Scan for the cell matching the given text and deliver its [x, y] coordinate at center. 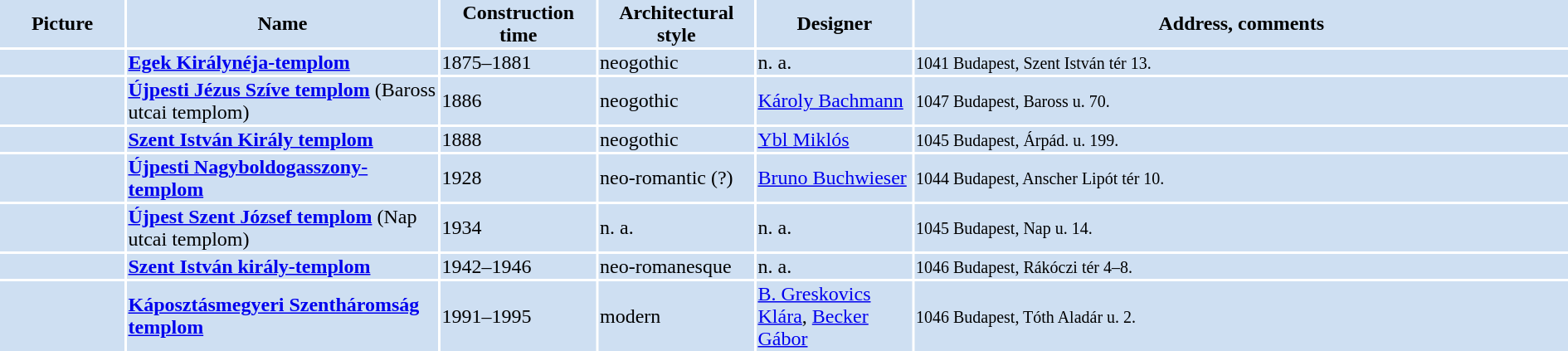
neo-romantic (?) [677, 178]
Szent István Király templom [282, 139]
Designer [835, 23]
1047 Budapest, Baross u. 70. [1241, 101]
B. Greskovics Klára, Becker Gábor [835, 316]
1046 Budapest, Rákóczi tér 4–8. [1241, 266]
neo-romanesque [677, 266]
1942–1946 [519, 266]
1991–1995 [519, 316]
Káposztásmegyeri Szentháromság templom [282, 316]
Bruno Buchwieser [835, 178]
1928 [519, 178]
Address, comments [1241, 23]
Szent István király-templom [282, 266]
1041 Budapest, Szent István tér 13. [1241, 62]
1044 Budapest, Anscher Lipót tér 10. [1241, 178]
Újpest Szent József templom (Nap utcai templom) [282, 227]
modern [677, 316]
1888 [519, 139]
Name [282, 23]
1886 [519, 101]
Egek Királynéja-templom [282, 62]
1045 Budapest, Árpád. u. 199. [1241, 139]
Újpesti Nagyboldogasszony-templom [282, 178]
Károly Bachmann [835, 101]
Architectural style [677, 23]
Construction time [519, 23]
Picture [62, 23]
1934 [519, 227]
1875–1881 [519, 62]
Újpesti Jézus Szíve templom (Baross utcai templom) [282, 101]
Ybl Miklós [835, 139]
1045 Budapest, Nap u. 14. [1241, 227]
1046 Budapest, Tóth Aladár u. 2. [1241, 316]
